Detect which cell encompasses the target text, then output its (X, Y) center coordinate. 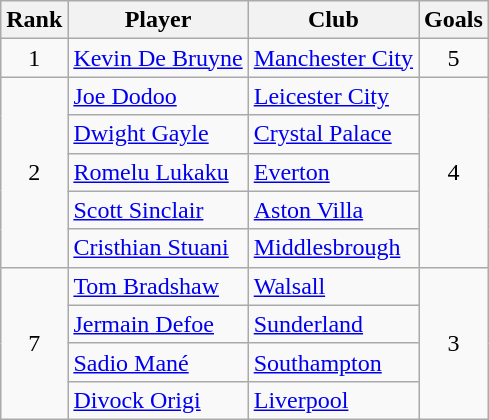
Joe Dodoo (158, 96)
Player (158, 20)
Scott Sinclair (158, 210)
Aston Villa (333, 210)
5 (454, 58)
Sadio Mané (158, 362)
Dwight Gayle (158, 134)
Romelu Lukaku (158, 172)
Goals (454, 20)
Club (333, 20)
Manchester City (333, 58)
Middlesbrough (333, 248)
3 (454, 343)
Southampton (333, 362)
Jermain Defoe (158, 324)
Tom Bradshaw (158, 286)
1 (34, 58)
2 (34, 172)
Kevin De Bruyne (158, 58)
Sunderland (333, 324)
Liverpool (333, 400)
Rank (34, 20)
Everton (333, 172)
Divock Origi (158, 400)
Cristhian Stuani (158, 248)
Crystal Palace (333, 134)
Walsall (333, 286)
7 (34, 343)
Leicester City (333, 96)
4 (454, 172)
